Find where the given text appears and provide that cell's center as (X, Y) coordinate. 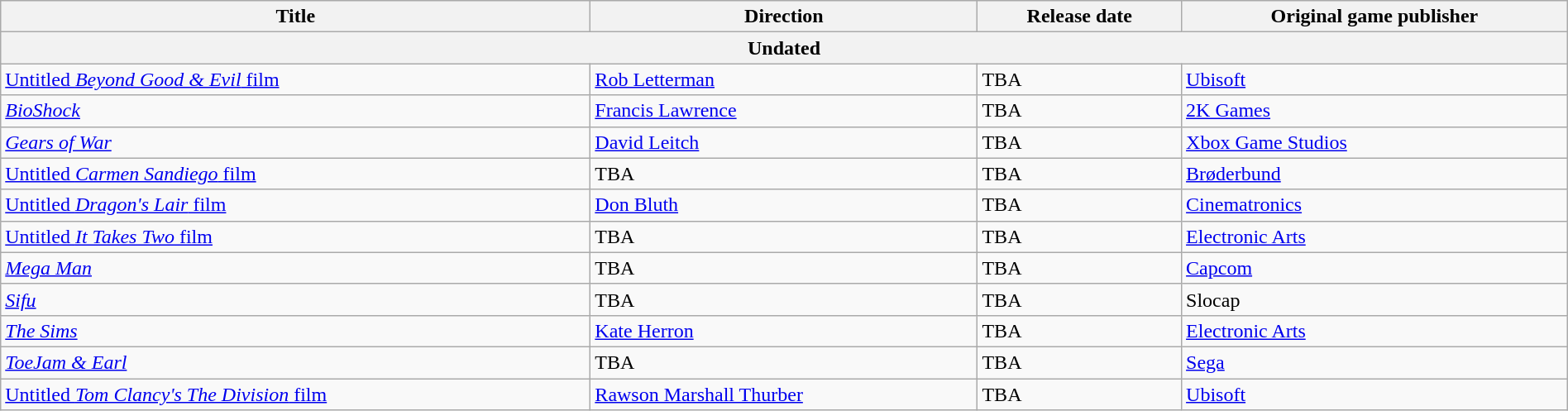
Undated (784, 48)
ToeJam & Earl (296, 362)
Untitled Tom Clancy's The Division film (296, 394)
The Sims (296, 331)
Don Bluth (784, 205)
Untitled Dragon's Lair film (296, 205)
Sifu (296, 299)
Rob Letterman (784, 79)
Untitled Carmen Sandiego film (296, 174)
Francis Lawrence (784, 111)
Mega Man (296, 268)
Capcom (1374, 268)
Sega (1374, 362)
BioShock (296, 111)
Original game publisher (1374, 17)
Kate Herron (784, 331)
Xbox Game Studios (1374, 142)
Cinematronics (1374, 205)
David Leitch (784, 142)
Rawson Marshall Thurber (784, 394)
Release date (1080, 17)
Title (296, 17)
Untitled Beyond Good & Evil film (296, 79)
Direction (784, 17)
2K Games (1374, 111)
Gears of War (296, 142)
Slocap (1374, 299)
Brøderbund (1374, 174)
Untitled It Takes Two film (296, 237)
